Find where the given text appears and provide that cell's center as [X, Y] coordinate. 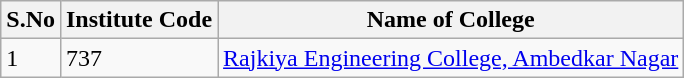
Rajkiya Engineering College, Ambedkar Nagar [451, 58]
S.No [31, 20]
737 [138, 58]
Institute Code [138, 20]
1 [31, 58]
Name of College [451, 20]
